Output the (x, y) coordinate of the center of the cell containing the given text.  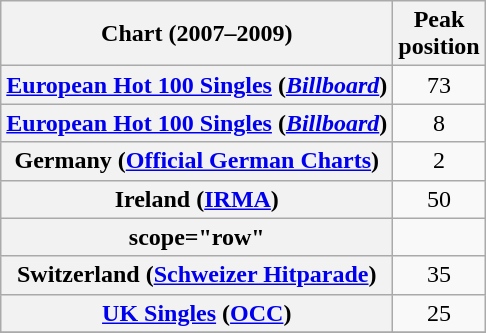
25 (439, 313)
scope="row" (197, 237)
35 (439, 275)
Ireland (IRMA) (197, 199)
8 (439, 123)
50 (439, 199)
Chart (2007–2009) (197, 34)
73 (439, 85)
Germany (Official German Charts) (197, 161)
Switzerland (Schweizer Hitparade) (197, 275)
2 (439, 161)
UK Singles (OCC) (197, 313)
Peakposition (439, 34)
